Provide the (x, y) coordinate of the cell's center where the given text is located.  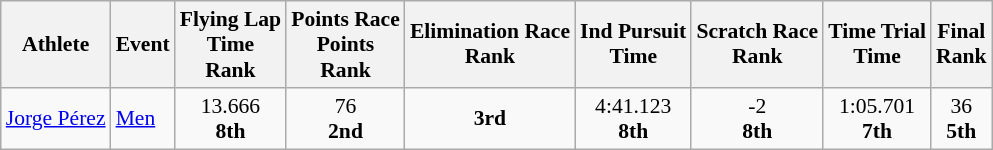
Jorge Pérez (56, 118)
13.6668th (230, 118)
3rd (490, 118)
Event (143, 44)
Time TrialTime (877, 44)
-28th (757, 118)
Ind PursuitTime (633, 44)
Elimination RaceRank (490, 44)
Scratch RaceRank (757, 44)
365th (962, 118)
Athlete (56, 44)
Points RacePointsRank (346, 44)
4:41.1238th (633, 118)
762nd (346, 118)
Men (143, 118)
1:05.7017th (877, 118)
Flying LapTimeRank (230, 44)
FinalRank (962, 44)
